Determine the (X, Y) coordinate at the center of the cell enclosing the given text.  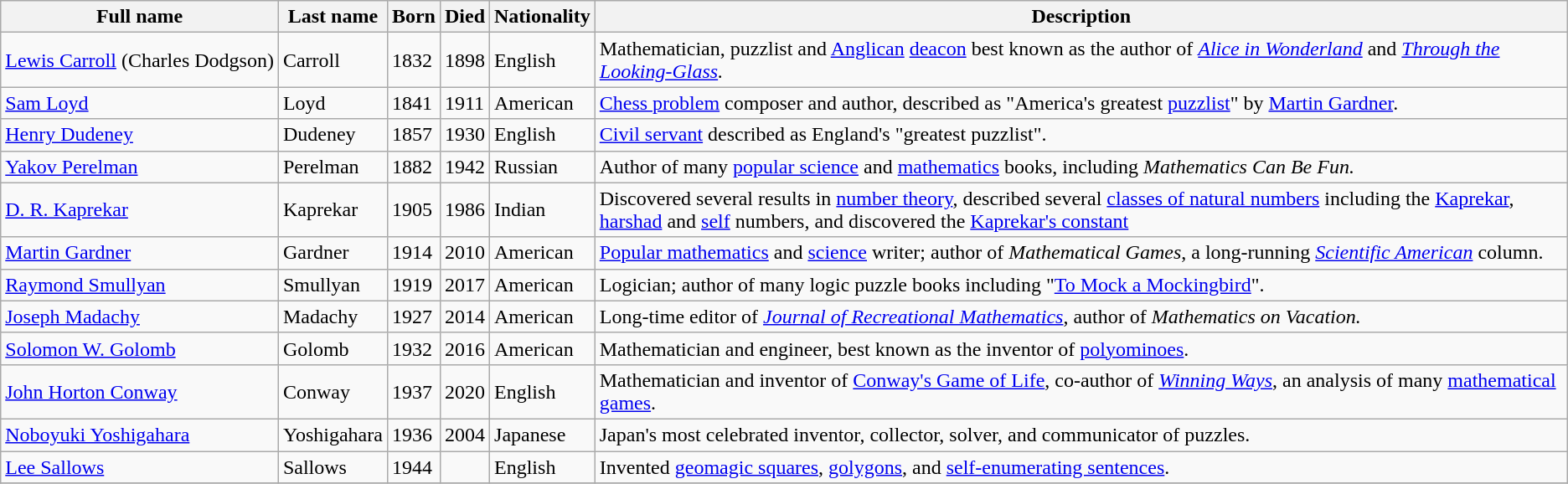
D. R. Kaprekar (140, 209)
Henry Dudeney (140, 135)
1936 (414, 435)
2016 (464, 348)
1898 (464, 60)
1927 (414, 317)
Born (414, 17)
1905 (414, 209)
Indian (543, 209)
2020 (464, 392)
1919 (414, 285)
Noboyuki Yoshigahara (140, 435)
1986 (464, 209)
Kaprekar (333, 209)
Died (464, 17)
1944 (414, 466)
Carroll (333, 60)
Raymond Smullyan (140, 285)
Nationality (543, 17)
Japanese (543, 435)
Author of many popular science and mathematics books, including Mathematics Can Be Fun. (1081, 167)
1832 (414, 60)
1914 (414, 253)
Golomb (333, 348)
Gardner (333, 253)
1930 (464, 135)
1937 (414, 392)
Smullyan (333, 285)
Chess problem composer and author, described as "America's greatest puzzlist" by Martin Gardner. (1081, 103)
Sallows (333, 466)
1857 (414, 135)
Madachy (333, 317)
Conway (333, 392)
1942 (464, 167)
2014 (464, 317)
Mathematician and engineer, best known as the inventor of polyominoes. (1081, 348)
Solomon W. Golomb (140, 348)
Description (1081, 17)
Russian (543, 167)
2010 (464, 253)
Sam Loyd (140, 103)
Martin Gardner (140, 253)
Civil servant described as England's "greatest puzzlist". (1081, 135)
Japan's most celebrated inventor, collector, solver, and communicator of puzzles. (1081, 435)
Popular mathematics and science writer; author of Mathematical Games, a long-running Scientific American column. (1081, 253)
Lee Sallows (140, 466)
Invented geomagic squares, golygons, and self-enumerating sentences. (1081, 466)
2004 (464, 435)
Full name (140, 17)
Long-time editor of Journal of Recreational Mathematics, author of Mathematics on Vacation. (1081, 317)
Lewis Carroll (Charles Dodgson) (140, 60)
Joseph Madachy (140, 317)
Mathematician and inventor of Conway's Game of Life, co-author of Winning Ways, an analysis of many mathematical games. (1081, 392)
Dudeney (333, 135)
Perelman (333, 167)
1841 (414, 103)
Yoshigahara (333, 435)
1911 (464, 103)
Last name (333, 17)
Mathematician, puzzlist and Anglican deacon best known as the author of Alice in Wonderland and Through the Looking-Glass. (1081, 60)
1882 (414, 167)
Logician; author of many logic puzzle books including "To Mock a Mockingbird". (1081, 285)
Loyd (333, 103)
2017 (464, 285)
John Horton Conway (140, 392)
1932 (414, 348)
Yakov Perelman (140, 167)
